For the text-containing cell, return its midpoint in [x, y] coordinate format. 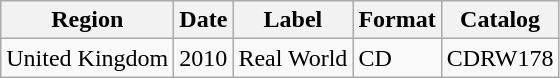
Date [204, 20]
Label [293, 20]
United Kingdom [88, 58]
CD [397, 58]
Real World [293, 58]
Catalog [500, 20]
2010 [204, 58]
CDRW178 [500, 58]
Region [88, 20]
Format [397, 20]
